Output the [X, Y] coordinate of the center of the cell containing the given text.  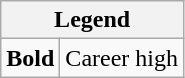
Career high [122, 58]
Bold [30, 58]
Legend [92, 20]
